For the text-containing cell, return its midpoint in [x, y] coordinate format. 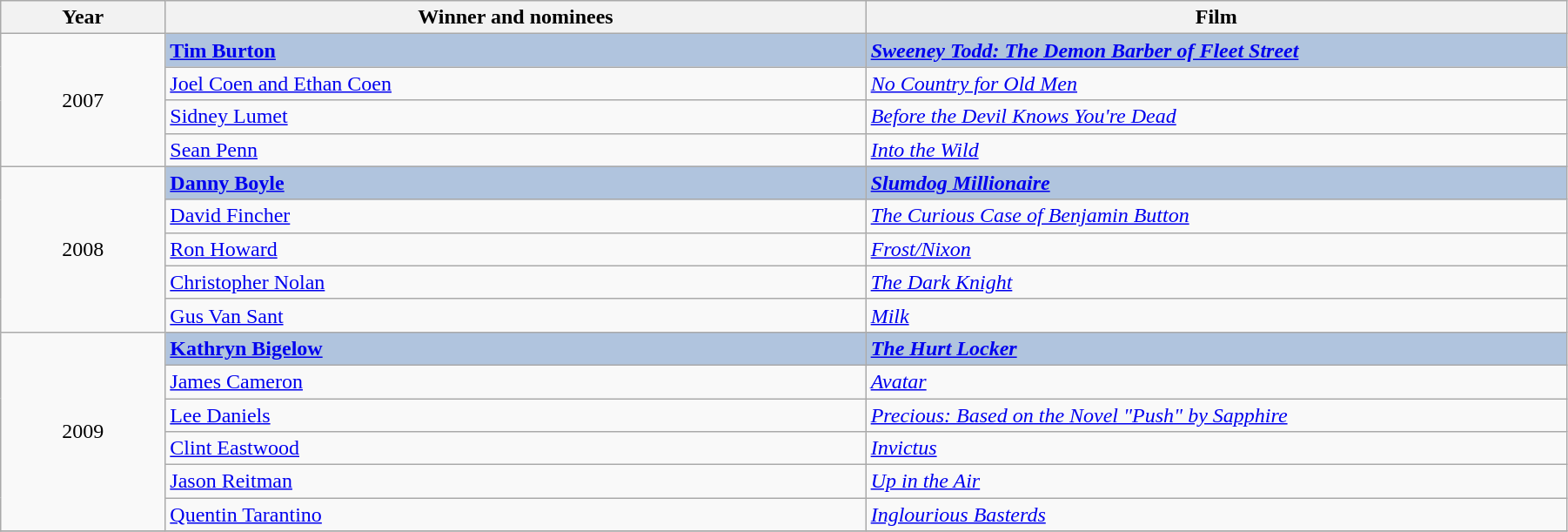
Clint Eastwood [515, 448]
Danny Boyle [515, 183]
Jason Reitman [515, 481]
Sweeney Todd: The Demon Barber of Fleet Street [1216, 51]
No Country for Old Men [1216, 84]
The Curious Case of Benjamin Button [1216, 216]
Precious: Based on the Novel "Push" by Sapphire [1216, 415]
Winner and nominees [515, 17]
Avatar [1216, 381]
2008 [84, 249]
The Hurt Locker [1216, 348]
Frost/Nixon [1216, 249]
Christopher Nolan [515, 282]
Into the Wild [1216, 150]
Gus Van Sant [515, 315]
Up in the Air [1216, 481]
Lee Daniels [515, 415]
2009 [84, 431]
Before the Devil Knows You're Dead [1216, 117]
The Dark Knight [1216, 282]
Film [1216, 17]
Sidney Lumet [515, 117]
Quentin Tarantino [515, 515]
Year [84, 17]
Invictus [1216, 448]
Sean Penn [515, 150]
James Cameron [515, 381]
2007 [84, 100]
Ron Howard [515, 249]
David Fincher [515, 216]
Tim Burton [515, 51]
Inglourious Basterds [1216, 515]
Joel Coen and Ethan Coen [515, 84]
Kathryn Bigelow [515, 348]
Slumdog Millionaire [1216, 183]
Milk [1216, 315]
